Find where the given text appears and provide that cell's center as [x, y] coordinate. 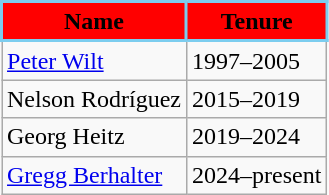
Tenure [257, 22]
2019–2024 [257, 137]
Gregg Berhalter [94, 175]
Nelson Rodríguez [94, 99]
2015–2019 [257, 99]
2024–present [257, 175]
1997–2005 [257, 60]
Georg Heitz [94, 137]
Name [94, 22]
Peter Wilt [94, 60]
